Return the (X, Y) coordinate for the center point of the cell that contains the specified text.  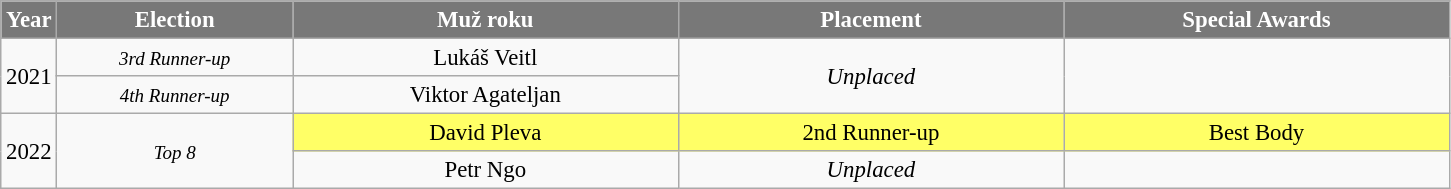
Election (175, 20)
Placement (871, 20)
Best Body (1257, 133)
2nd Runner-up (871, 133)
Lukáš Veitl (485, 58)
Special Awards (1257, 20)
2022 (29, 152)
Petr Ngo (485, 170)
Muž roku (485, 20)
Year (29, 20)
2021 (29, 76)
4th Runner-up (175, 95)
David Pleva (485, 133)
Top 8 (175, 152)
Viktor Agateljan (485, 95)
3rd Runner-up (175, 58)
